Output the (x, y) coordinate of the center of the cell containing the given text.  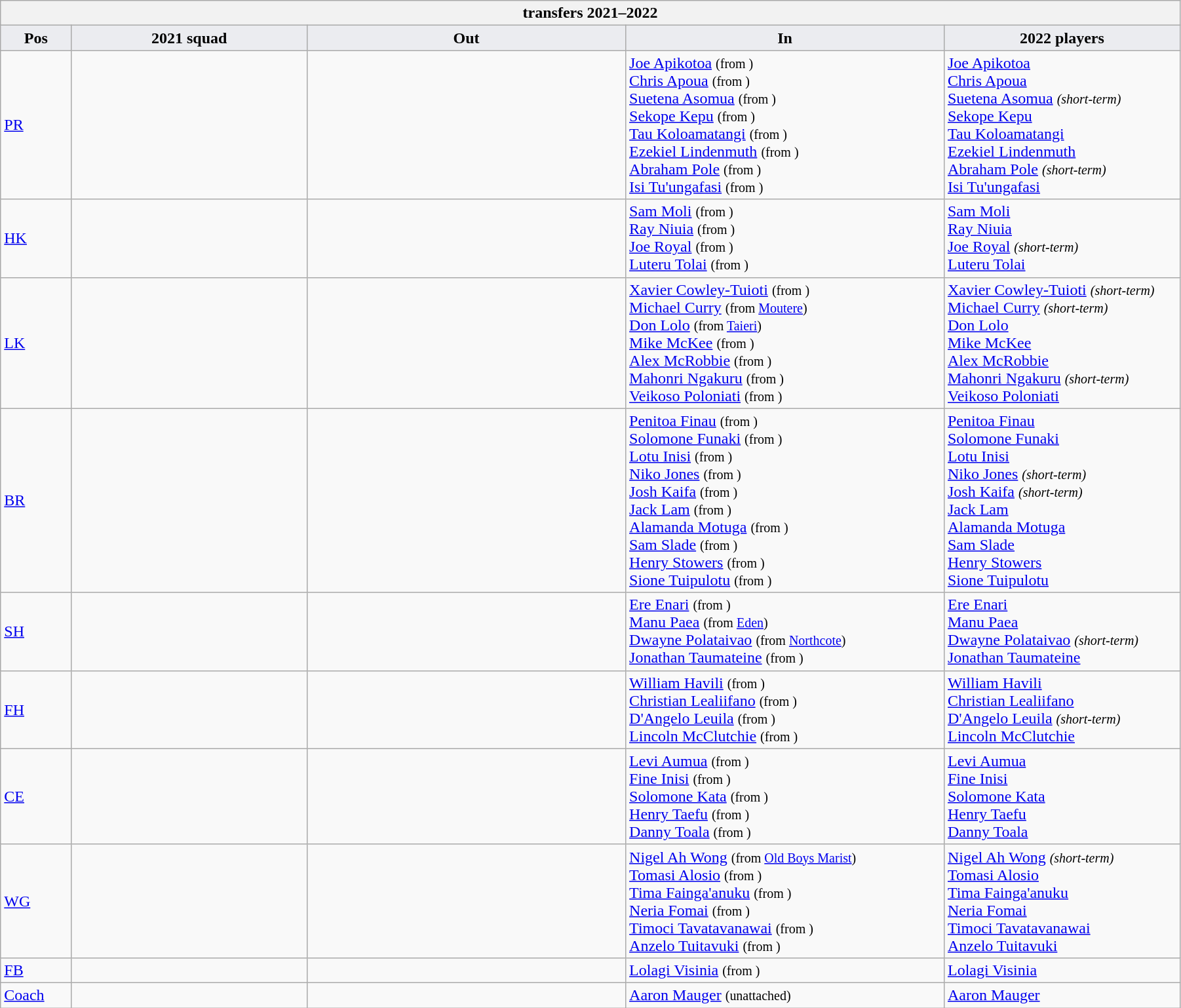
Out (467, 38)
transfers 2021–2022 (590, 13)
Lolagi Visinia (1062, 970)
PR (36, 125)
Ere Enari Manu Paea Dwayne Polataivao (short-term) Jonathan Taumateine (1062, 632)
Ere Enari (from ) Manu Paea (from Eden) Dwayne Polataivao (from Northcote) Jonathan Taumateine (from ) (785, 632)
Sam Moli Ray Niuia Joe Royal (short-term) Luteru Tolai (1062, 239)
Coach (36, 995)
Joe Apikotoa Chris Apoua Suetena Asomua (short-term) Sekope Kepu Tau Koloamatangi Ezekiel Lindenmuth Abraham Pole (short-term) Isi Tu'ungafasi (1062, 125)
2021 squad (189, 38)
William Havili (from ) Christian Lealiifano (from ) D'Angelo Leuila (from ) Lincoln McClutchie (from ) (785, 709)
Pos (36, 38)
In (785, 38)
Levi Aumua (from ) Fine Inisi (from ) Solomone Kata (from ) Henry Taefu (from ) Danny Toala (from ) (785, 796)
Aaron Mauger (1062, 995)
2022 players (1062, 38)
Lolagi Visinia (from ) (785, 970)
SH (36, 632)
WG (36, 901)
CE (36, 796)
HK (36, 239)
Sam Moli (from ) Ray Niuia (from ) Joe Royal (from ) Luteru Tolai (from ) (785, 239)
BR (36, 501)
Nigel Ah Wong (short-term) Tomasi Alosio Tima Fainga'anuku Neria Fomai Timoci Tavatavanawai Anzelo Tuitavuki (1062, 901)
FH (36, 709)
Aaron Mauger (unattached) (785, 995)
Levi Aumua Fine Inisi Solomone Kata Henry Taefu Danny Toala (1062, 796)
FB (36, 970)
LK (36, 343)
Xavier Cowley-Tuioti (short-term) Michael Curry (short-term) Don Lolo Mike McKee Alex McRobbie Mahonri Ngakuru (short-term) Veikoso Poloniati (1062, 343)
William Havili Christian Lealiifano D'Angelo Leuila (short-term) Lincoln McClutchie (1062, 709)
